Locate the cell with the specified text and output its [X, Y] center coordinate. 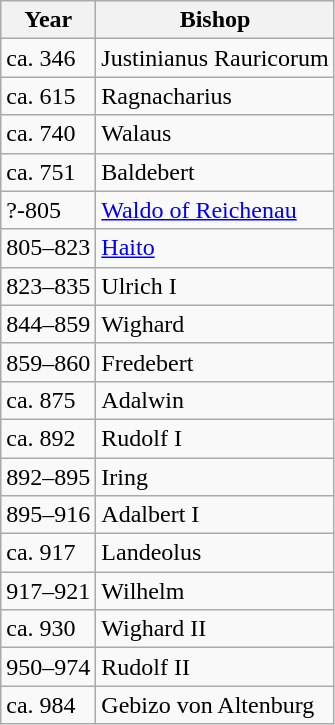
ca. 740 [48, 134]
Wighard [215, 324]
Year [48, 20]
895–916 [48, 515]
Wighard II [215, 629]
Waldo of Reichenau [215, 210]
ca. 892 [48, 438]
859–860 [48, 362]
Bishop [215, 20]
Ulrich I [215, 286]
Walaus [215, 134]
Adalbert I [215, 515]
Justinianus Rauricorum [215, 58]
ca. 984 [48, 705]
Wilhelm [215, 591]
Baldebert [215, 172]
ca. 917 [48, 553]
ca. 751 [48, 172]
Iring [215, 477]
Fredebert [215, 362]
Rudolf I [215, 438]
950–974 [48, 667]
Landeolus [215, 553]
ca. 930 [48, 629]
ca. 875 [48, 400]
Adalwin [215, 400]
823–835 [48, 286]
Gebizo von Altenburg [215, 705]
892–895 [48, 477]
Ragnacharius [215, 96]
Rudolf II [215, 667]
ca. 615 [48, 96]
ca. 346 [48, 58]
Haito [215, 248]
?-805 [48, 210]
844–859 [48, 324]
805–823 [48, 248]
917–921 [48, 591]
